Capture the cell that displays the provided text and extract its [X, Y] central coordinate. 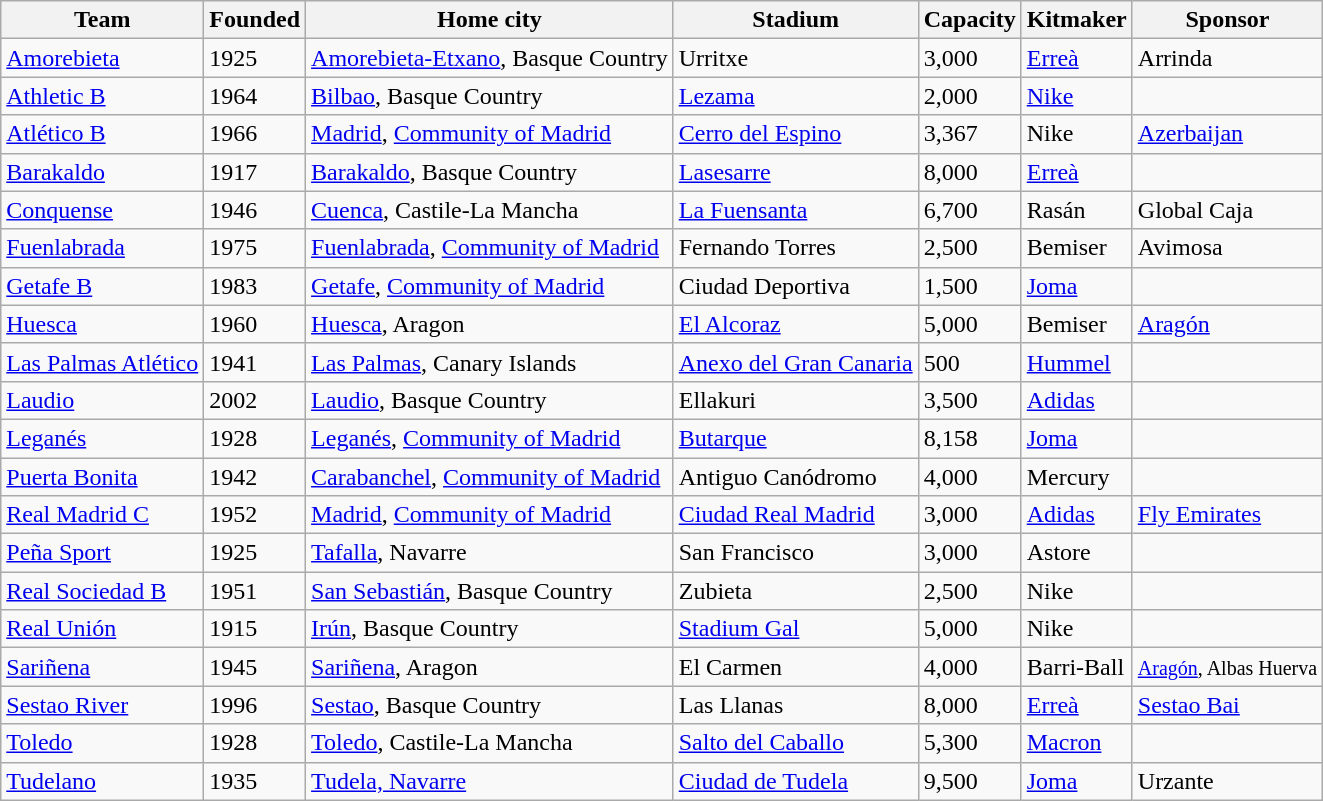
Sariñena, Aragon [490, 667]
3,367 [970, 134]
1935 [255, 781]
Tudelano [102, 781]
Leganés, Community of Madrid [490, 438]
Anexo del Gran Canaria [796, 362]
Rasán [1076, 210]
Getafe, Community of Madrid [490, 286]
Sestao River [102, 705]
Real Sociedad B [102, 591]
Carabanchel, Community of Madrid [490, 477]
Fernando Torres [796, 248]
Mercury [1076, 477]
Huesca, Aragon [490, 324]
Cuenca, Castile-La Mancha [490, 210]
Aragón, Albas Huerva [1227, 667]
Urritxe [796, 58]
Fly Emirates [1227, 515]
Ciudad Real Madrid [796, 515]
Toledo, Castile-La Mancha [490, 743]
Peña Sport [102, 553]
Astore [1076, 553]
1942 [255, 477]
1964 [255, 96]
1983 [255, 286]
1960 [255, 324]
Antiguo Canódromo [796, 477]
Fuenlabrada [102, 248]
Getafe B [102, 286]
Laudio [102, 400]
Conquense [102, 210]
500 [970, 362]
El Carmen [796, 667]
8,158 [970, 438]
1941 [255, 362]
1945 [255, 667]
Stadium [796, 20]
Urzante [1227, 781]
Lezama [796, 96]
Sestao Bai [1227, 705]
Macron [1076, 743]
2,000 [970, 96]
San Sebastián, Basque Country [490, 591]
Sestao, Basque Country [490, 705]
Arrinda [1227, 58]
5,300 [970, 743]
Amorebieta-Etxano, Basque Country [490, 58]
Capacity [970, 20]
Tudela, Navarre [490, 781]
Barakaldo [102, 172]
1996 [255, 705]
Huesca [102, 324]
Fuenlabrada, Community of Madrid [490, 248]
Founded [255, 20]
Amorebieta [102, 58]
Global Caja [1227, 210]
Las Palmas, Canary Islands [490, 362]
1917 [255, 172]
Toledo [102, 743]
Ciudad de Tudela [796, 781]
Puerta Bonita [102, 477]
Team [102, 20]
Zubieta [796, 591]
Real Madrid C [102, 515]
Salto del Caballo [796, 743]
Cerro del Espino [796, 134]
3,500 [970, 400]
Home city [490, 20]
Tafalla, Navarre [490, 553]
1915 [255, 629]
San Francisco [796, 553]
Irún, Basque Country [490, 629]
Azerbaijan [1227, 134]
Las Palmas Atlético [102, 362]
Barakaldo, Basque Country [490, 172]
1966 [255, 134]
Las Llanas [796, 705]
Butarque [796, 438]
Avimosa [1227, 248]
Barri-Ball [1076, 667]
6,700 [970, 210]
Sariñena [102, 667]
Ciudad Deportiva [796, 286]
Real Unión [102, 629]
1,500 [970, 286]
La Fuensanta [796, 210]
Atlético B [102, 134]
Lasesarre [796, 172]
Leganés [102, 438]
El Alcoraz [796, 324]
Athletic B [102, 96]
Kitmaker [1076, 20]
1952 [255, 515]
Stadium Gal [796, 629]
Laudio, Basque Country [490, 400]
1946 [255, 210]
1951 [255, 591]
2002 [255, 400]
Sponsor [1227, 20]
Aragón [1227, 324]
Ellakuri [796, 400]
Bilbao, Basque Country [490, 96]
1975 [255, 248]
9,500 [970, 781]
Hummel [1076, 362]
